Capture the cell that displays the provided text and extract its (x, y) central coordinate. 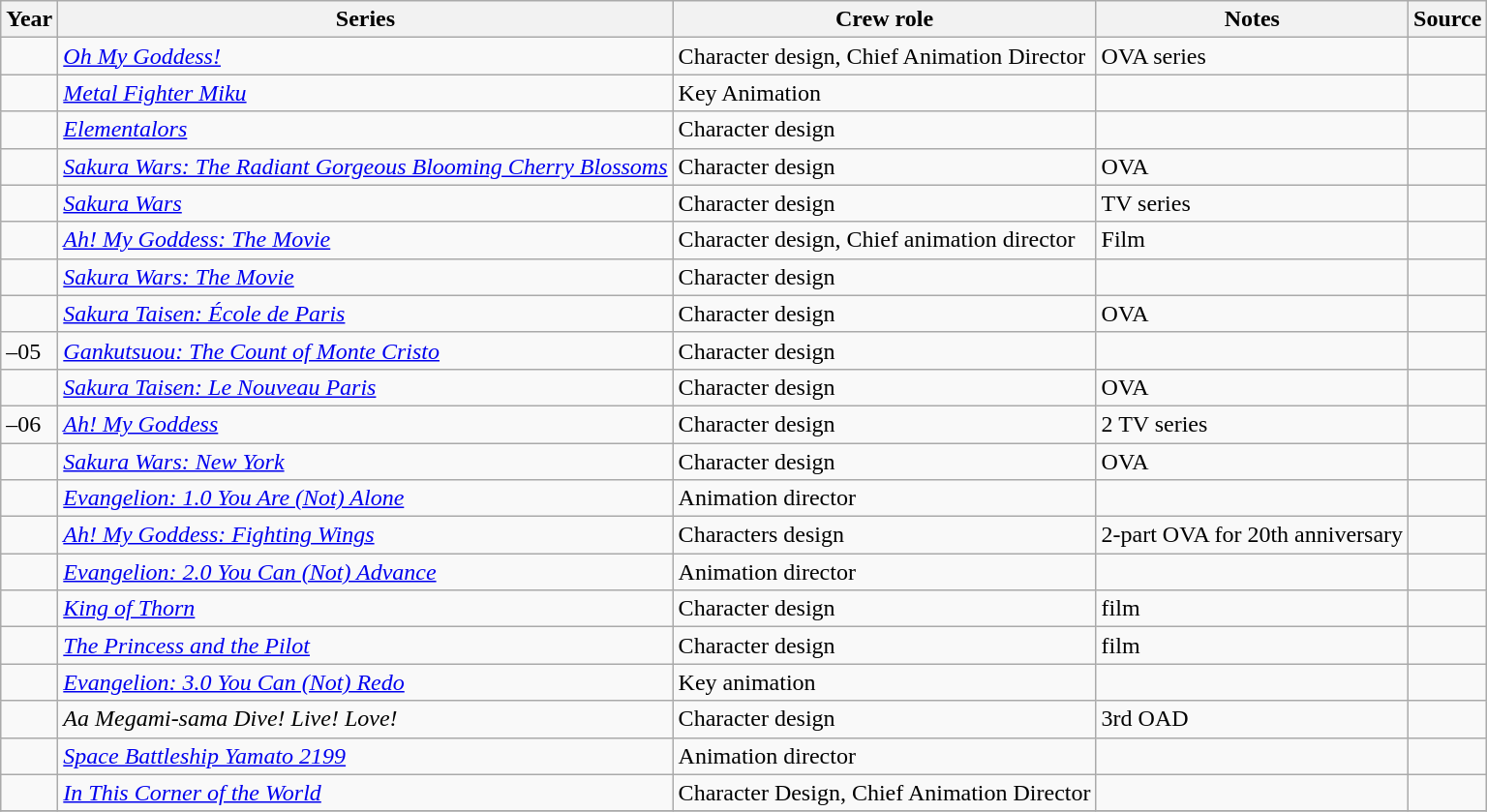
Evangelion: 3.0 You Can (Not) Redo (366, 682)
Elementalors (366, 130)
Year (29, 19)
2 TV series (1253, 424)
–05 (29, 350)
TV series (1253, 203)
Character Design, Chief Animation Director (885, 793)
Sakura Wars (366, 203)
Series (366, 19)
Sakura Wars: New York (366, 462)
Character design, Chief animation director (885, 240)
Ah! My Goddess (366, 424)
Characters design (885, 535)
Gankutsuou: The Count of Monte Cristo (366, 350)
Key Animation (885, 93)
Evangelion: 1.0 You Are (Not) Alone (366, 498)
Sakura Taisen: École de Paris (366, 314)
2-part OVA for 20th anniversary (1253, 535)
Evangelion: 2.0 You Can (Not) Advance (366, 572)
Sakura Taisen: Le Nouveau Paris (366, 387)
Metal Fighter Miku (366, 93)
Sakura Wars: The Movie (366, 277)
Space Battleship Yamato 2199 (366, 756)
In This Corner of the World (366, 793)
Crew role (885, 19)
Key animation (885, 682)
Notes (1253, 19)
3rd OAD (1253, 719)
Aa Megami-sama Dive! Live! Love! (366, 719)
King of Thorn (366, 609)
Source (1448, 19)
Ah! My Goddess: The Movie (366, 240)
Oh My Goddess! (366, 56)
Film (1253, 240)
The Princess and the Pilot (366, 646)
Sakura Wars: The Radiant Gorgeous Blooming Cherry Blossoms (366, 166)
Ah! My Goddess: Fighting Wings (366, 535)
OVA series (1253, 56)
Character design, Chief Animation Director (885, 56)
–06 (29, 424)
